Find where the given text appears and provide that cell's center as [X, Y] coordinate. 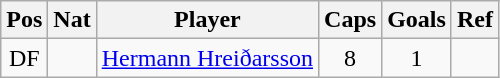
Pos [24, 20]
8 [350, 58]
Player [207, 20]
Hermann Hreiðarsson [207, 58]
Caps [350, 20]
Nat [72, 20]
Ref [474, 20]
Goals [417, 20]
1 [417, 58]
DF [24, 58]
